Search for the cell housing the specified text and yield its [x, y] center coordinate. 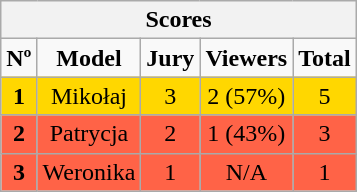
Scores [179, 20]
2 (57%) [246, 96]
Jury [170, 58]
1 (43%) [246, 134]
Model [89, 58]
Nº [19, 58]
Viewers [246, 58]
Mikołaj [89, 96]
Total [325, 58]
Patrycja [89, 134]
5 [325, 96]
N/A [246, 172]
Weronika [89, 172]
